Identify which cell holds the provided text, then report its (X, Y) central coordinate. 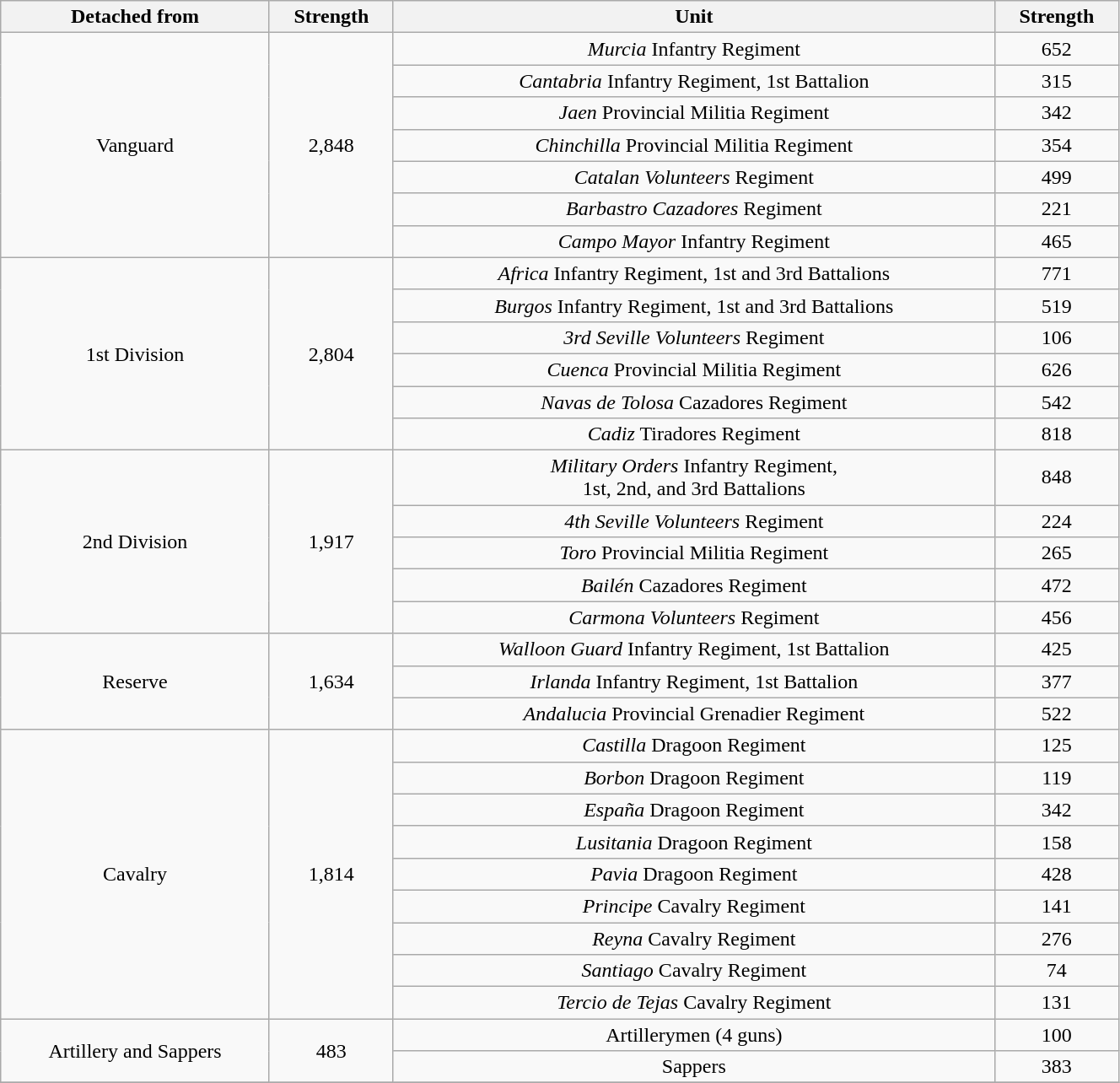
Cavalry (135, 874)
Cadiz Tiradores Regiment (693, 434)
354 (1056, 145)
Jaen Provincial Militia Regiment (693, 113)
771 (1056, 273)
465 (1056, 241)
428 (1056, 874)
Murcia Infantry Regiment (693, 49)
1st Division (135, 353)
542 (1056, 402)
Burgos Infantry Regiment, 1st and 3rd Battalions (693, 305)
499 (1056, 177)
3rd Seville Volunteers Regiment (693, 337)
Vanguard (135, 145)
Unit (693, 17)
Artillerymen (4 guns) (693, 1035)
Castilla Dragoon Regiment (693, 746)
818 (1056, 434)
383 (1056, 1067)
74 (1056, 971)
131 (1056, 1003)
Africa Infantry Regiment, 1st and 3rd Battalions (693, 273)
Catalan Volunteers Regiment (693, 177)
158 (1056, 842)
Artillery and Sappers (135, 1051)
Barbastro Cazadores Regiment (693, 209)
315 (1056, 81)
Andalucia Provincial Grenadier Regiment (693, 714)
Campo Mayor Infantry Regiment (693, 241)
Borbon Dragoon Regiment (693, 778)
2,804 (331, 353)
1,634 (331, 682)
Principe Cavalry Regiment (693, 906)
2,848 (331, 145)
2nd Division (135, 541)
España Dragoon Regiment (693, 810)
Reserve (135, 682)
483 (331, 1051)
Tercio de Tejas Cavalry Regiment (693, 1003)
Detached from (135, 17)
Toro Provincial Militia Regiment (693, 553)
106 (1056, 337)
Cantabria Infantry Regiment, 1st Battalion (693, 81)
221 (1056, 209)
Chinchilla Provincial Militia Regiment (693, 145)
848 (1056, 477)
519 (1056, 305)
4th Seville Volunteers Regiment (693, 521)
Reyna Cavalry Regiment (693, 939)
1,814 (331, 874)
Irlanda Infantry Regiment, 1st Battalion (693, 682)
Military Orders Infantry Regiment,1st, 2nd, and 3rd Battalions (693, 477)
119 (1056, 778)
Santiago Cavalry Regiment (693, 971)
Lusitania Dragoon Regiment (693, 842)
141 (1056, 906)
224 (1056, 521)
652 (1056, 49)
522 (1056, 714)
425 (1056, 649)
Bailén Cazadores Regiment (693, 585)
1,917 (331, 541)
Carmona Volunteers Regiment (693, 617)
276 (1056, 939)
Pavia Dragoon Regiment (693, 874)
265 (1056, 553)
Cuenca Provincial Militia Regiment (693, 369)
456 (1056, 617)
Sappers (693, 1067)
125 (1056, 746)
100 (1056, 1035)
Navas de Tolosa Cazadores Regiment (693, 402)
377 (1056, 682)
626 (1056, 369)
472 (1056, 585)
Walloon Guard Infantry Regiment, 1st Battalion (693, 649)
